Find where the given text appears and provide that cell's center as (x, y) coordinate. 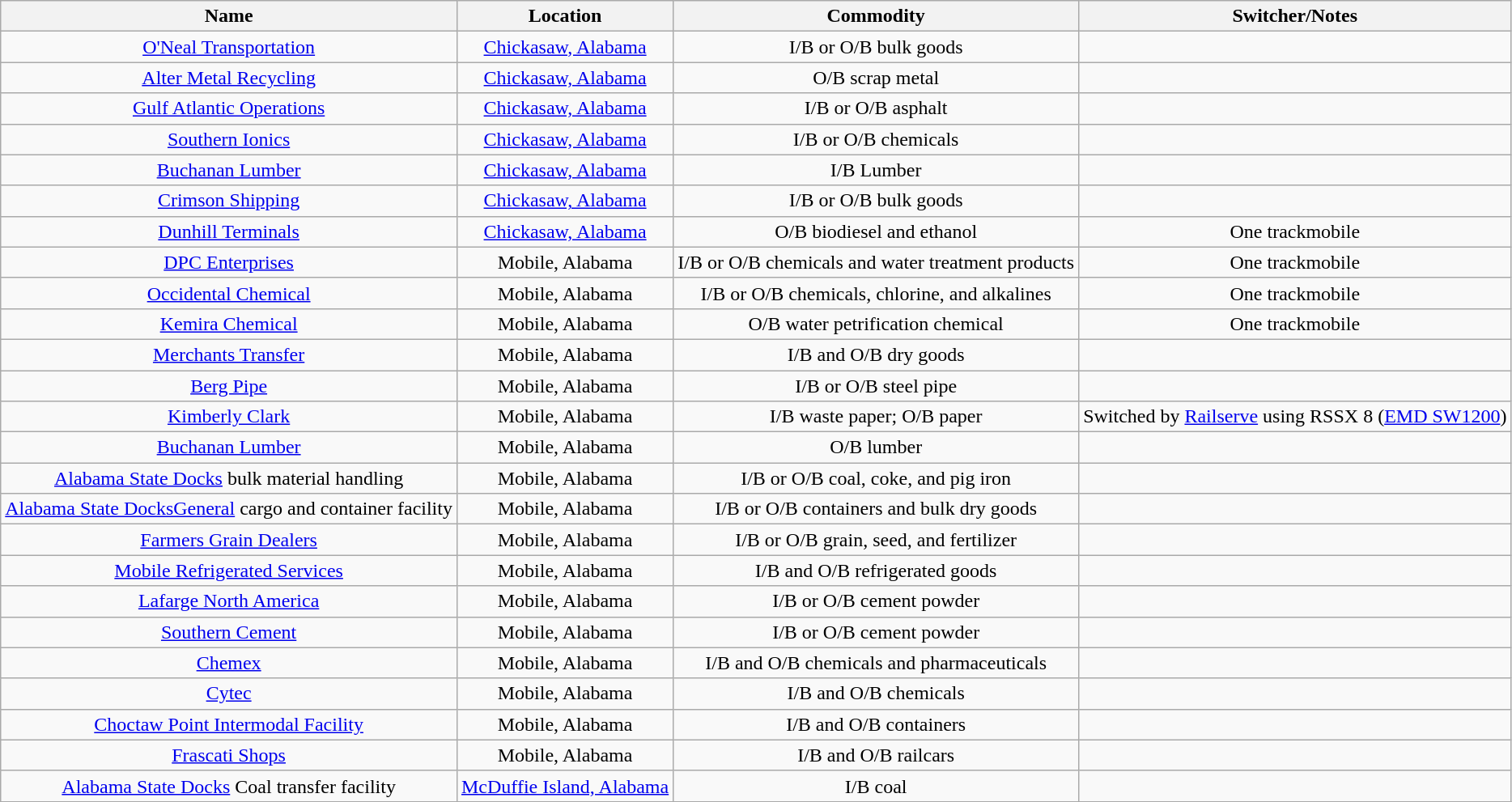
Name (229, 16)
I/B or O/B steel pipe (876, 386)
I/B or O/B chemicals, chlorine, and alkalines (876, 293)
Alabama State Docks bulk material handling (229, 478)
Mobile Refrigerated Services (229, 571)
O/B lumber (876, 448)
I/B waste paper; O/B paper (876, 417)
Gulf Atlantic Operations (229, 108)
Chemex (229, 663)
Berg Pipe (229, 386)
I/B or O/B containers and bulk dry goods (876, 509)
I/B or O/B asphalt (876, 108)
Switched by Railserve using RSSX 8 (EMD SW1200) (1295, 417)
Commodity (876, 16)
Occidental Chemical (229, 293)
I/B and O/B containers (876, 724)
Crimson Shipping (229, 201)
Southern Cement (229, 632)
Merchants Transfer (229, 354)
I/B and O/B dry goods (876, 354)
I/B and O/B refrigerated goods (876, 571)
Alter Metal Recycling (229, 78)
Southern Ionics (229, 139)
I/B and O/B chemicals and pharmaceuticals (876, 663)
Dunhill Terminals (229, 231)
Frascati Shops (229, 755)
I/B coal (876, 786)
O/B biodiesel and ethanol (876, 231)
I/B and O/B railcars (876, 755)
Alabama State Docks Coal transfer facility (229, 786)
Choctaw Point Intermodal Facility (229, 724)
Switcher/Notes (1295, 16)
I/B or O/B grain, seed, and fertilizer (876, 540)
DPC Enterprises (229, 262)
O/B water petrification chemical (876, 324)
Lafarge North America (229, 601)
Farmers Grain Dealers (229, 540)
O/B scrap metal (876, 78)
I/B or O/B coal, coke, and pig iron (876, 478)
McDuffie Island, Alabama (565, 786)
I/B Lumber (876, 170)
I/B and O/B chemicals (876, 694)
Cytec (229, 694)
O'Neal Transportation (229, 47)
Kemira Chemical (229, 324)
I/B or O/B chemicals and water treatment products (876, 262)
Alabama State DocksGeneral cargo and container facility (229, 509)
Location (565, 16)
Kimberly Clark (229, 417)
I/B or O/B chemicals (876, 139)
